Determine the [x, y] coordinate at the center of the cell enclosing the given text.  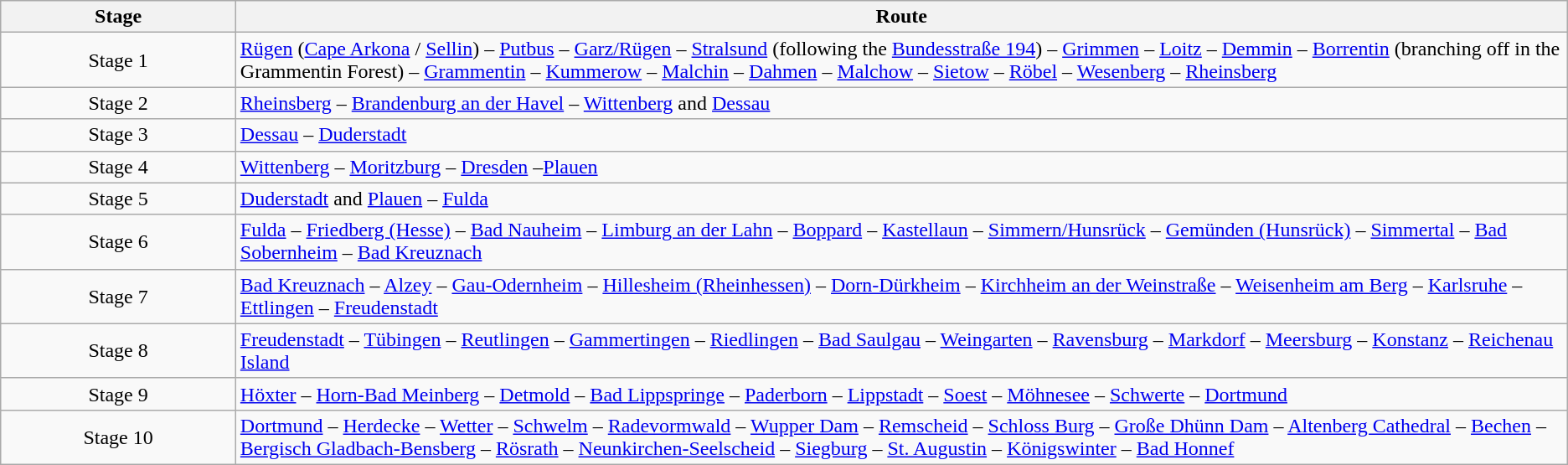
Rheinsberg – Brandenburg an der Havel – Wittenberg and Dessau [901, 103]
Wittenberg – Moritzburg – Dresden –Plauen [901, 167]
Stage 10 [119, 437]
Stage 6 [119, 241]
Höxter – Horn-Bad Meinberg – Detmold – Bad Lippspringe – Paderborn – Lippstadt – Soest – Möhnesee – Schwerte – Dortmund [901, 394]
Stage 8 [119, 350]
Stage 7 [119, 297]
Stage 2 [119, 103]
Stage 5 [119, 199]
Stage 4 [119, 167]
Stage 3 [119, 135]
Stage 1 [119, 60]
Stage 9 [119, 394]
Duderstadt and Plauen – Fulda [901, 199]
Stage [119, 17]
Dessau – Duderstadt [901, 135]
Route [901, 17]
